Extract the (x, y) coordinate from the center of the cell holding the provided text.  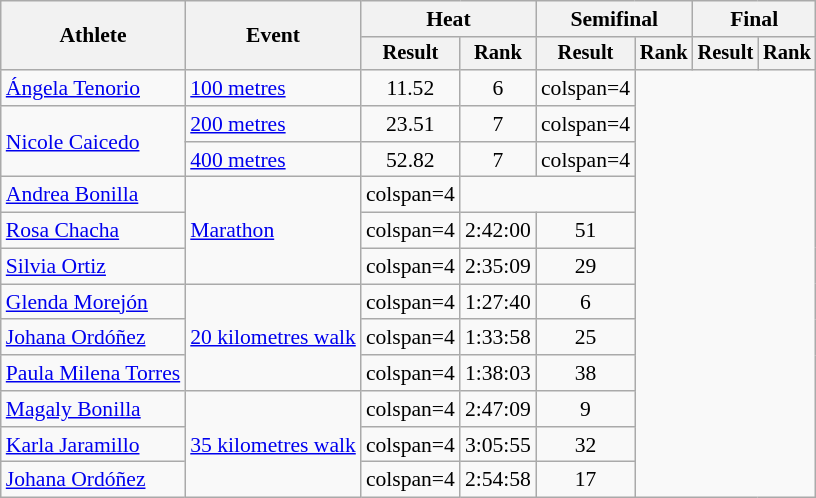
38 (586, 373)
1:33:58 (498, 338)
17 (586, 480)
9 (586, 409)
Final (754, 19)
20 kilometres walk (273, 338)
Andrea Bonilla (93, 195)
200 metres (273, 124)
Silvia Ortiz (93, 267)
Athlete (93, 36)
Rosa Chacha (93, 231)
Marathon (273, 230)
Magaly Bonilla (93, 409)
1:27:40 (498, 302)
23.51 (410, 124)
Ángela Tenorio (93, 88)
100 metres (273, 88)
3:05:55 (498, 445)
51 (586, 231)
Nicole Caicedo (93, 142)
35 kilometres walk (273, 444)
29 (586, 267)
32 (586, 445)
2:35:09 (498, 267)
11.52 (410, 88)
25 (586, 338)
400 metres (273, 160)
1:38:03 (498, 373)
2:42:00 (498, 231)
2:54:58 (498, 480)
Heat (448, 19)
2:47:09 (498, 409)
Karla Jaramillo (93, 445)
Paula Milena Torres (93, 373)
Event (273, 36)
Semifinal (614, 19)
Glenda Morejón (93, 302)
52.82 (410, 160)
